Determine the (X, Y) coordinate at the center of the cell enclosing the given text.  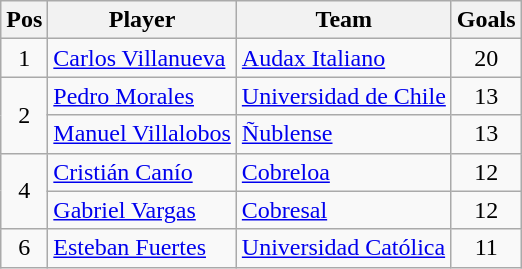
Ñublense (344, 134)
1 (24, 58)
Universidad de Chile (344, 96)
Carlos Villanueva (142, 58)
Universidad Católica (344, 248)
Manuel Villalobos (142, 134)
20 (486, 58)
Cobreloa (344, 172)
Pedro Morales (142, 96)
Esteban Fuertes (142, 248)
2 (24, 115)
Team (344, 20)
11 (486, 248)
Gabriel Vargas (142, 210)
Audax Italiano (344, 58)
Cobresal (344, 210)
Pos (24, 20)
Cristián Canío (142, 172)
4 (24, 191)
Goals (486, 20)
Player (142, 20)
6 (24, 248)
